Output the (x, y) coordinate of the center of the cell containing the given text.  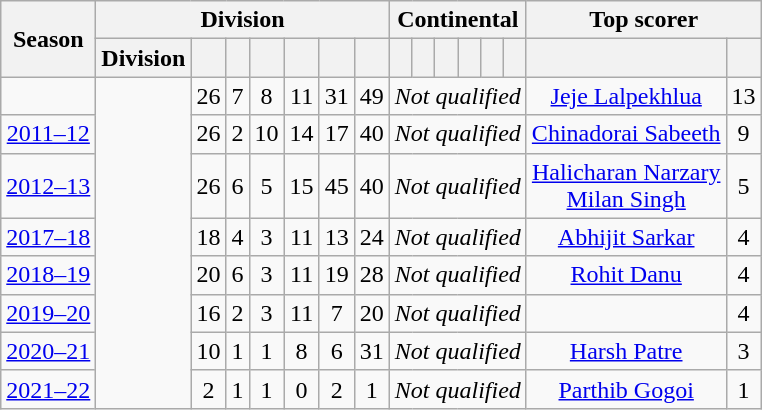
2020–21 (48, 351)
49 (372, 96)
2019–20 (48, 313)
9 (744, 134)
0 (302, 389)
45 (336, 186)
2021–22 (48, 389)
2018–19 (48, 275)
15 (302, 186)
2011–12 (48, 134)
Parthib Gogoi (626, 389)
2017–18 (48, 237)
Chinadorai Sabeeth (626, 134)
19 (336, 275)
16 (208, 313)
Season (48, 39)
Abhijit Sarkar (626, 237)
Harsh Patre (626, 351)
14 (302, 134)
17 (336, 134)
Rohit Danu (626, 275)
Continental (458, 20)
24 (372, 237)
18 (208, 237)
Halicharan Narzary Milan Singh (626, 186)
2012–13 (48, 186)
Jeje Lalpekhlua (626, 96)
Top scorer (644, 20)
28 (372, 275)
